Pinpoint the cell where the given text exists, returning its [X, Y] midpoint coordinate. 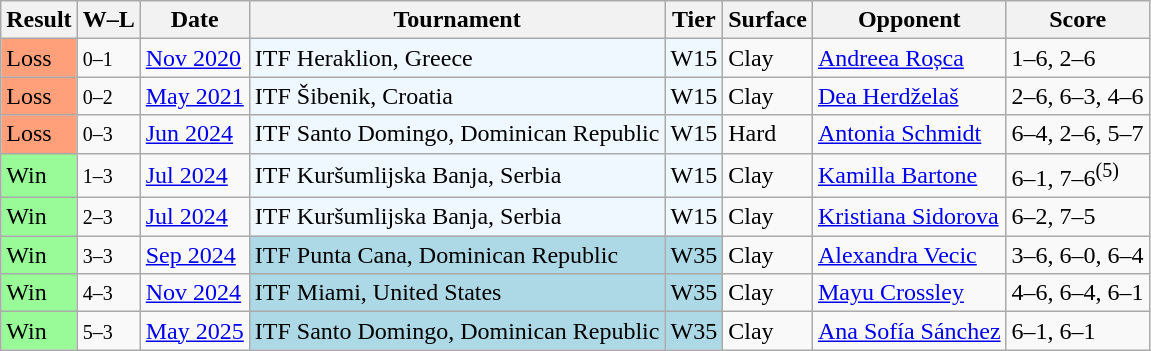
May 2021 [194, 96]
Andreea Roșca [909, 58]
1–3 [108, 176]
2–6, 6–3, 4–6 [1078, 96]
ITF Heraklion, Greece [457, 58]
Alexandra Vecic [909, 255]
2–3 [108, 217]
Date [194, 20]
May 2025 [194, 331]
5–3 [108, 331]
0–2 [108, 96]
Ana Sofía Sánchez [909, 331]
Opponent [909, 20]
Jun 2024 [194, 134]
6–2, 7–5 [1078, 217]
Dea Herdželaš [909, 96]
6–1, 7–6(5) [1078, 176]
Kamilla Bartone [909, 176]
0–1 [108, 58]
Kristiana Sidorova [909, 217]
Sep 2024 [194, 255]
6–1, 6–1 [1078, 331]
Tournament [457, 20]
Mayu Crossley [909, 293]
Tier [694, 20]
0–3 [108, 134]
3–6, 6–0, 6–4 [1078, 255]
Nov 2020 [194, 58]
6–4, 2–6, 5–7 [1078, 134]
ITF Punta Cana, Dominican Republic [457, 255]
Antonia Schmidt [909, 134]
Surface [768, 20]
4–3 [108, 293]
Score [1078, 20]
Hard [768, 134]
Nov 2024 [194, 293]
Result [39, 20]
3–3 [108, 255]
ITF Miami, United States [457, 293]
4–6, 6–4, 6–1 [1078, 293]
1–6, 2–6 [1078, 58]
ITF Šibenik, Croatia [457, 96]
W–L [108, 20]
